Search for the cell housing the specified text and yield its (x, y) center coordinate. 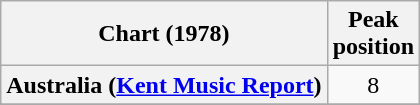
Chart (1978) (164, 34)
Peakposition (373, 34)
Australia (Kent Music Report) (164, 85)
8 (373, 85)
